Locate the cell with the specified text and output its [X, Y] center coordinate. 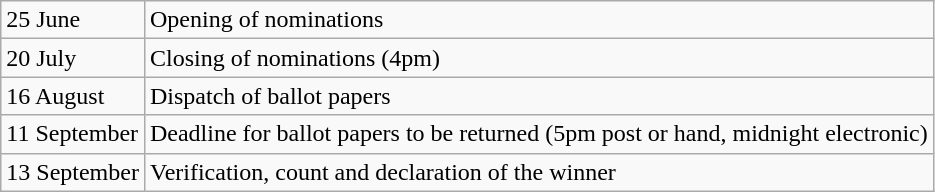
Opening of nominations [538, 20]
Verification, count and declaration of the winner [538, 172]
Dispatch of ballot papers [538, 96]
20 July [73, 58]
11 September [73, 134]
13 September [73, 172]
Deadline for ballot papers to be returned (5pm post or hand, midnight electronic) [538, 134]
25 June [73, 20]
Closing of nominations (4pm) [538, 58]
16 August [73, 96]
